Return (X, Y) of the center of cell containing provided text 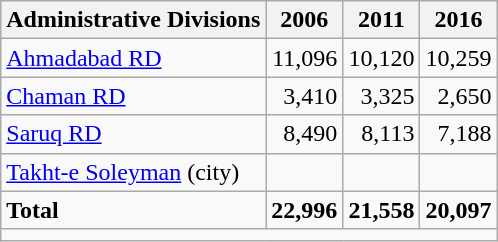
3,325 (382, 96)
21,558 (382, 210)
10,259 (458, 58)
Saruq RD (134, 134)
8,490 (304, 134)
2006 (304, 20)
3,410 (304, 96)
10,120 (382, 58)
8,113 (382, 134)
2,650 (458, 96)
Chaman RD (134, 96)
Takht-e Soleyman (city) (134, 172)
Ahmadabad RD (134, 58)
Total (134, 210)
7,188 (458, 134)
11,096 (304, 58)
20,097 (458, 210)
Administrative Divisions (134, 20)
22,996 (304, 210)
2016 (458, 20)
2011 (382, 20)
